Capture the cell that displays the provided text and extract its (x, y) central coordinate. 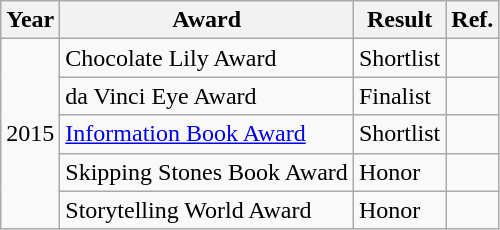
Ref. (472, 20)
Skipping Stones Book Award (207, 172)
Award (207, 20)
2015 (30, 134)
Finalist (399, 96)
Information Book Award (207, 134)
Result (399, 20)
Chocolate Lily Award (207, 58)
Year (30, 20)
Storytelling World Award (207, 210)
da Vinci Eye Award (207, 96)
